Return the (X, Y) coordinate for the center point of the cell that contains the specified text.  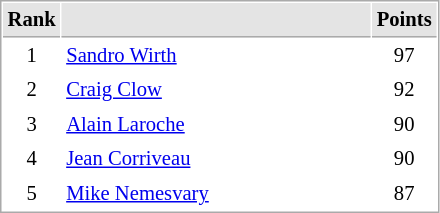
97 (404, 56)
3 (32, 124)
5 (32, 194)
87 (404, 194)
Jean Corriveau (216, 158)
Mike Nemesvary (216, 194)
Alain Laroche (216, 124)
92 (404, 90)
Points (404, 20)
2 (32, 90)
Rank (32, 20)
4 (32, 158)
Sandro Wirth (216, 56)
Craig Clow (216, 90)
1 (32, 56)
